Determine the (x, y) coordinate at the center of the cell enclosing the given text.  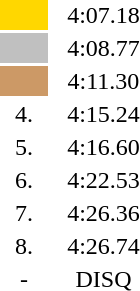
7. (24, 213)
5. (24, 147)
8. (24, 246)
6. (24, 180)
4. (24, 114)
